Output the [x, y] coordinate of the center of the cell containing the given text.  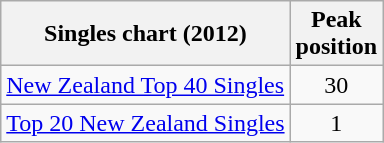
1 [336, 123]
30 [336, 85]
New Zealand Top 40 Singles [146, 85]
Peakposition [336, 34]
Singles chart (2012) [146, 34]
Top 20 New Zealand Singles [146, 123]
